Locate the cell with the specified text and output its [X, Y] center coordinate. 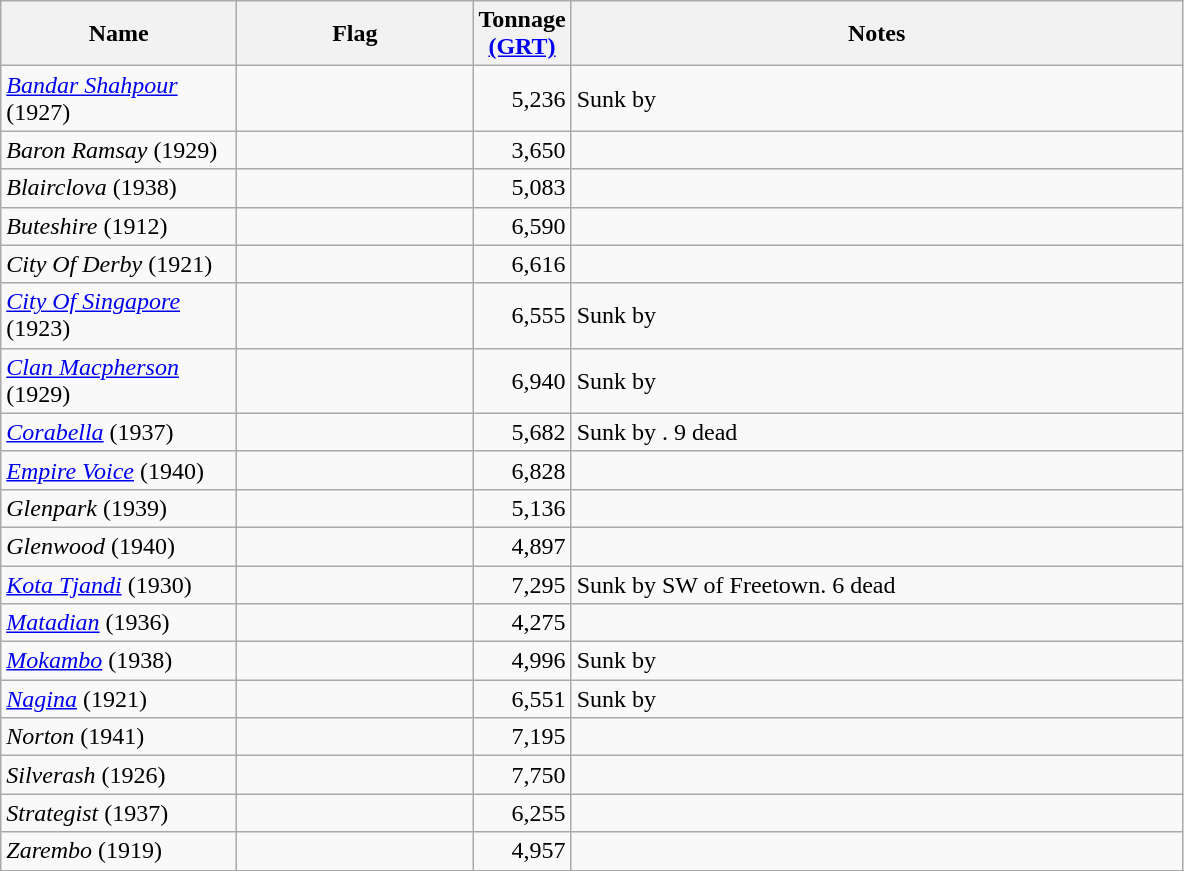
4,957 [522, 851]
7,750 [522, 775]
6,551 [522, 699]
Mokambo (1938) [119, 661]
5,236 [522, 98]
5,682 [522, 432]
Matadian (1936) [119, 623]
Zarembo (1919) [119, 851]
City Of Derby (1921) [119, 264]
7,195 [522, 737]
Tonnage (GRT) [522, 34]
City Of Singapore (1923) [119, 316]
Kota Tjandi (1930) [119, 585]
4,897 [522, 546]
Corabella (1937) [119, 432]
Sunk by SW of Freetown. 6 dead [876, 585]
Sunk by . 9 dead [876, 432]
Empire Voice (1940) [119, 470]
Strategist (1937) [119, 813]
Name [119, 34]
5,136 [522, 508]
6,616 [522, 264]
6,828 [522, 470]
Nagina (1921) [119, 699]
Flag [355, 34]
7,295 [522, 585]
6,555 [522, 316]
4,996 [522, 661]
4,275 [522, 623]
6,255 [522, 813]
Buteshire (1912) [119, 226]
Blairclova (1938) [119, 188]
Glenpark (1939) [119, 508]
5,083 [522, 188]
6,590 [522, 226]
Silverash (1926) [119, 775]
Norton (1941) [119, 737]
Baron Ramsay (1929) [119, 150]
Notes [876, 34]
Glenwood (1940) [119, 546]
3,650 [522, 150]
6,940 [522, 380]
Bandar Shahpour (1927) [119, 98]
Clan Macpherson (1929) [119, 380]
